Scan for the cell matching the given text and deliver its (x, y) coordinate at center. 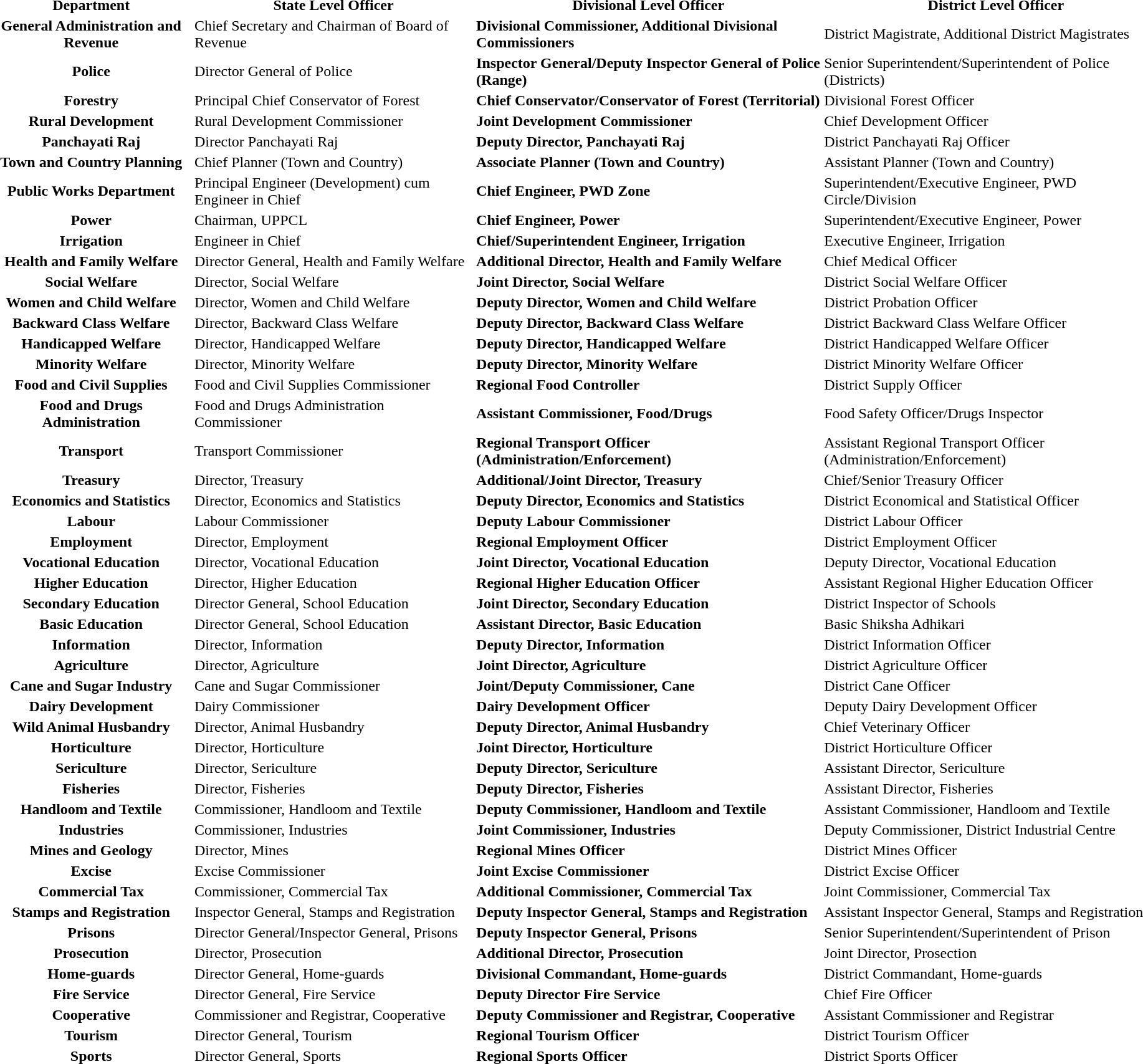
Director, Social Welfare (333, 282)
Regional Mines Officer (648, 850)
Associate Planner (Town and Country) (648, 162)
Deputy Commissioner, Handloom and Textile (648, 809)
Chief Planner (Town and Country) (333, 162)
Cane and Sugar Commissioner (333, 686)
Director, Economics and Statistics (333, 501)
Director, Mines (333, 850)
Rural Development Commissioner (333, 121)
Food and Civil Supplies Commissioner (333, 385)
Inspector General, Stamps and Registration (333, 912)
Director, Higher Education (333, 583)
Deputy Director Fire Service (648, 994)
Director, Agriculture (333, 665)
Director General, Tourism (333, 1035)
Deputy Director, Handicapped Welfare (648, 343)
Commissioner and Registrar, Cooperative (333, 1015)
Regional Higher Education Officer (648, 583)
Deputy Inspector General, Stamps and Registration (648, 912)
Assistant Commissioner, Food/Drugs (648, 414)
Director, Women and Child Welfare (333, 302)
Inspector General/Deputy Inspector General of Police (Range) (648, 71)
Commissioner, Handloom and Textile (333, 809)
Director Panchayati Raj (333, 141)
Deputy Director, Sericulture (648, 768)
Director General, Home-guards (333, 974)
Additional Commissioner, Commercial Tax (648, 891)
Deputy Director, Panchayati Raj (648, 141)
Excise Commissioner (333, 871)
Director General/Inspector General, Prisons (333, 932)
Dairy Commissioner (333, 706)
Director, Horticulture (333, 747)
Director General, Fire Service (333, 994)
Director, Employment (333, 542)
Additional/Joint Director, Treasury (648, 480)
Joint Commissioner, Industries (648, 830)
Labour Commissioner (333, 521)
Regional Food Controller (648, 385)
Chief Engineer, Power (648, 220)
Director General of Police (333, 71)
Director, Handicapped Welfare (333, 343)
Chief Conservator/Conservator of Forest (Territorial) (648, 100)
Joint Excise Commissioner (648, 871)
Dairy Development Officer (648, 706)
Additional Director, Prosecution (648, 953)
Director, Minority Welfare (333, 364)
Joint Director, Secondary Education (648, 603)
Commissioner, Industries (333, 830)
Deputy Director, Backward Class Welfare (648, 323)
Director General, Health and Family Welfare (333, 261)
Regional Transport Officer (Administration/Enforcement) (648, 451)
Deputy Director, Economics and Statistics (648, 501)
Director, Backward Class Welfare (333, 323)
Chief/Superintendent Engineer, Irrigation (648, 241)
Commissioner, Commercial Tax (333, 891)
Director, Vocational Education (333, 562)
Joint Director, Vocational Education (648, 562)
Joint/Deputy Commissioner, Cane (648, 686)
Joint Development Commissioner (648, 121)
Joint Director, Agriculture (648, 665)
Deputy Labour Commissioner (648, 521)
Engineer in Chief (333, 241)
Regional Employment Officer (648, 542)
Chief Secretary and Chairman of Board of Revenue (333, 34)
Principal Chief Conservator of Forest (333, 100)
Joint Director, Social Welfare (648, 282)
Director, Animal Husbandry (333, 727)
Deputy Director, Information (648, 645)
Assistant Director, Basic Education (648, 624)
Divisional Commandant, Home-guards (648, 974)
Chairman, UPPCL (333, 220)
Director, Treasury (333, 480)
Principal Engineer (Development) cum Engineer in Chief (333, 191)
Regional Tourism Officer (648, 1035)
Director, Sericulture (333, 768)
Food and Drugs Administration Commissioner (333, 414)
Deputy Director, Fisheries (648, 788)
Deputy Director, Animal Husbandry (648, 727)
Director, Prosecution (333, 953)
Joint Director, Horticulture (648, 747)
Director, Fisheries (333, 788)
Deputy Commissioner and Registrar, Cooperative (648, 1015)
Deputy Director, Minority Welfare (648, 364)
Director, Information (333, 645)
Additional Director, Health and Family Welfare (648, 261)
Deputy Director, Women and Child Welfare (648, 302)
Chief Engineer, PWD Zone (648, 191)
Divisional Commissioner, Additional Divisional Commissioners (648, 34)
Deputy Inspector General, Prisons (648, 932)
Transport Commissioner (333, 451)
